Capture the cell that displays the provided text and extract its [x, y] central coordinate. 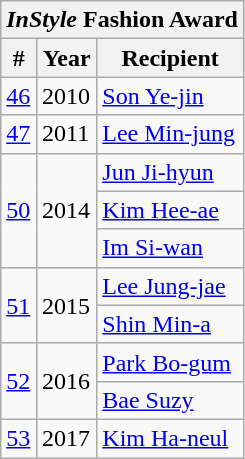
50 [19, 210]
2017 [67, 438]
2010 [67, 96]
2011 [67, 134]
Jun Ji-hyun [170, 172]
Lee Min-jung [170, 134]
Bae Suzy [170, 400]
InStyle Fashion Award [122, 20]
Im Si-wan [170, 248]
2015 [67, 305]
2016 [67, 381]
53 [19, 438]
Year [67, 58]
# [19, 58]
Park Bo-gum [170, 362]
Recipient [170, 58]
Kim Ha-neul [170, 438]
52 [19, 381]
51 [19, 305]
Son Ye-jin [170, 96]
Kim Hee-ae [170, 210]
Lee Jung-jae [170, 286]
Shin Min-a [170, 324]
47 [19, 134]
46 [19, 96]
2014 [67, 210]
